Return (X, Y) of the center of cell containing provided text 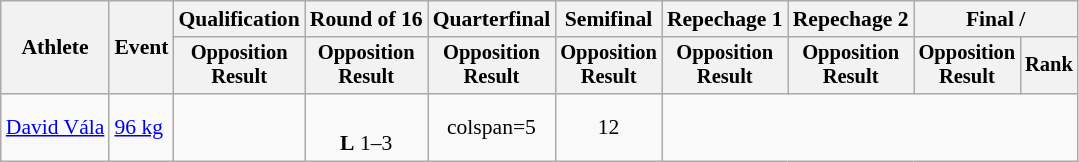
L 1–3 (366, 128)
Final / (996, 19)
12 (608, 128)
Qualification (238, 19)
colspan=5 (492, 128)
Event (141, 48)
Athlete (56, 48)
Semifinal (608, 19)
Round of 16 (366, 19)
Rank (1049, 66)
Repechage 2 (851, 19)
96 kg (141, 128)
Repechage 1 (725, 19)
Quarterfinal (492, 19)
David Vála (56, 128)
